Provide the [x, y] coordinate of the cell's center where the given text is located.  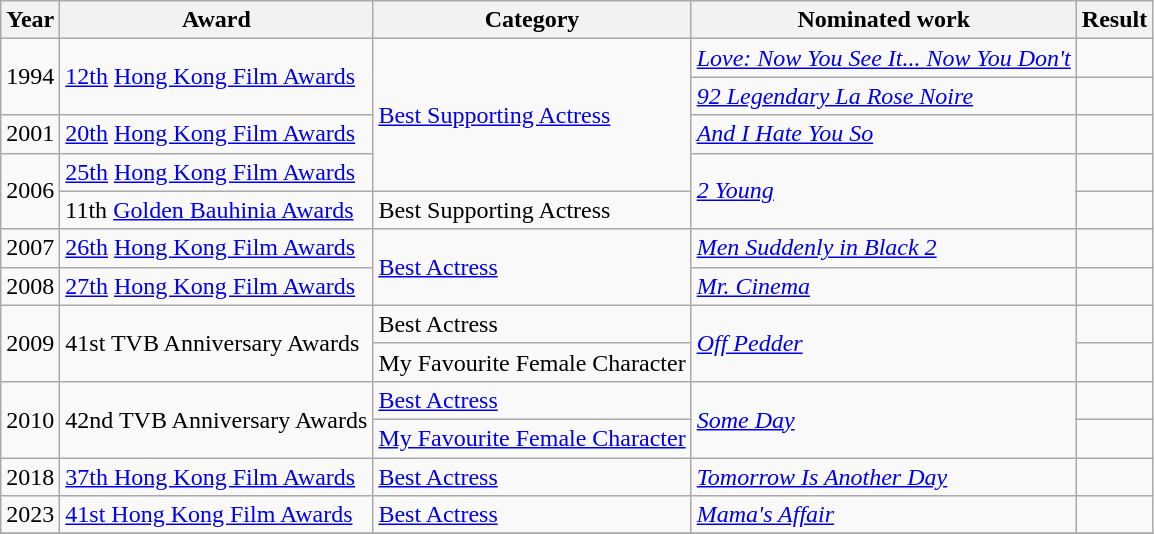
Love: Now You See It... Now You Don't [884, 58]
Year [30, 20]
27th Hong Kong Film Awards [216, 286]
26th Hong Kong Film Awards [216, 248]
2018 [30, 477]
41st TVB Anniversary Awards [216, 343]
11th Golden Bauhinia Awards [216, 210]
Result [1114, 20]
92 Legendary La Rose Noire [884, 96]
Mr. Cinema [884, 286]
2001 [30, 134]
41st Hong Kong Film Awards [216, 515]
2008 [30, 286]
Some Day [884, 419]
Men Suddenly in Black 2 [884, 248]
20th Hong Kong Film Awards [216, 134]
25th Hong Kong Film Awards [216, 172]
Category [532, 20]
Mama's Affair [884, 515]
Award [216, 20]
Off Pedder [884, 343]
2007 [30, 248]
2 Young [884, 191]
Nominated work [884, 20]
And I Hate You So [884, 134]
42nd TVB Anniversary Awards [216, 419]
2010 [30, 419]
37th Hong Kong Film Awards [216, 477]
2023 [30, 515]
12th Hong Kong Film Awards [216, 77]
2006 [30, 191]
Tomorrow Is Another Day [884, 477]
1994 [30, 77]
2009 [30, 343]
